Extract the (x, y) coordinate from the center of the cell holding the provided text.  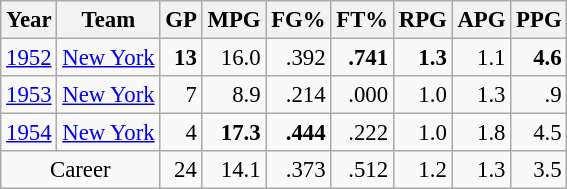
4 (181, 133)
1.1 (482, 58)
1952 (29, 58)
1.8 (482, 133)
APG (482, 20)
Career (80, 170)
1954 (29, 133)
24 (181, 170)
14.1 (234, 170)
FG% (298, 20)
.9 (539, 95)
1.2 (422, 170)
Team (108, 20)
.512 (362, 170)
.214 (298, 95)
MPG (234, 20)
.373 (298, 170)
4.5 (539, 133)
13 (181, 58)
GP (181, 20)
.444 (298, 133)
4.6 (539, 58)
17.3 (234, 133)
7 (181, 95)
FT% (362, 20)
Year (29, 20)
16.0 (234, 58)
.392 (298, 58)
.222 (362, 133)
3.5 (539, 170)
RPG (422, 20)
8.9 (234, 95)
1953 (29, 95)
.741 (362, 58)
PPG (539, 20)
.000 (362, 95)
